Provide the (x, y) coordinate of the cell's center where the given text is located.  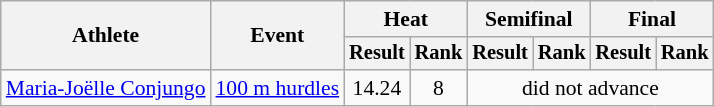
Event (278, 36)
Final (652, 19)
Semifinal (528, 19)
100 m hurdles (278, 88)
Heat (406, 19)
did not advance (590, 88)
Maria-Joëlle Conjungo (106, 88)
8 (439, 88)
Athlete (106, 36)
14.24 (377, 88)
